For the text-containing cell, return its midpoint in [x, y] coordinate format. 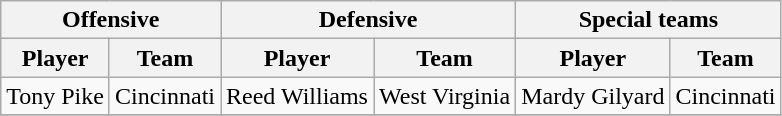
Mardy Gilyard [593, 96]
Offensive [111, 20]
Special teams [648, 20]
Reed Williams [298, 96]
Tony Pike [56, 96]
Defensive [368, 20]
West Virginia [445, 96]
